Return the (X, Y) coordinate for the center point of the cell that contains the specified text.  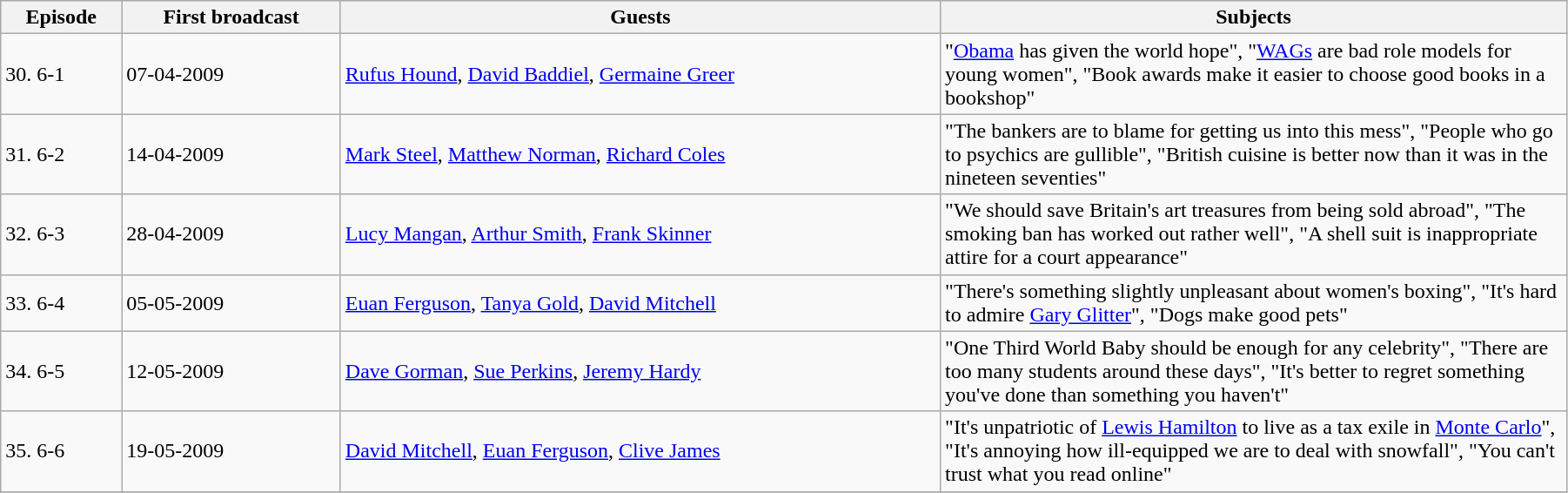
34. 6-5 (61, 371)
19-05-2009 (231, 451)
12-05-2009 (231, 371)
"There's something slightly unpleasant about women's boxing", "It's hard to admire Gary Glitter", "Dogs make good pets" (1254, 303)
28-04-2009 (231, 234)
Guests (640, 17)
07-04-2009 (231, 74)
Lucy Mangan, Arthur Smith, Frank Skinner (640, 234)
Mark Steel, Matthew Norman, Richard Coles (640, 154)
Euan Ferguson, Tanya Gold, David Mitchell (640, 303)
"Obama has given the world hope", "WAGs are bad role models for young women", "Book awards make it easier to choose good books in a bookshop" (1254, 74)
14-04-2009 (231, 154)
33. 6-4 (61, 303)
30. 6-1 (61, 74)
35. 6-6 (61, 451)
05-05-2009 (231, 303)
Subjects (1254, 17)
David Mitchell, Euan Ferguson, Clive James (640, 451)
31. 6-2 (61, 154)
Rufus Hound, David Baddiel, Germaine Greer (640, 74)
32. 6-3 (61, 234)
First broadcast (231, 17)
Dave Gorman, Sue Perkins, Jeremy Hardy (640, 371)
Episode (61, 17)
